Output the (X, Y) coordinate of the center of the cell containing the given text.  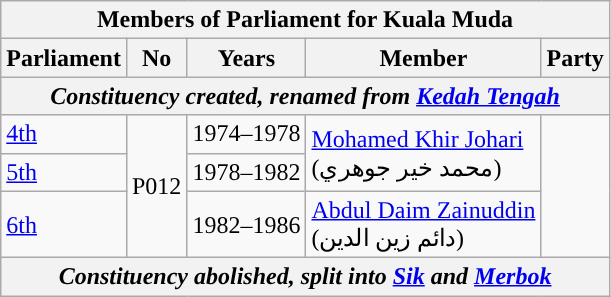
Party (575, 58)
Parliament (64, 58)
Constituency abolished, split into Sik and Merbok (306, 277)
Member (424, 58)
1982–1986 (246, 224)
5th (64, 172)
1978–1982 (246, 172)
1974–1978 (246, 134)
No (156, 58)
Mohamed Khir Johari (محمد خير جوهري) (424, 153)
Members of Parliament for Kuala Muda (306, 20)
4th (64, 134)
Years (246, 58)
P012 (156, 186)
Abdul Daim Zainuddin (دائم زين الدين) (424, 224)
Constituency created, renamed from Kedah Tengah (306, 96)
6th (64, 224)
